Detect which cell encompasses the target text, then output its [X, Y] center coordinate. 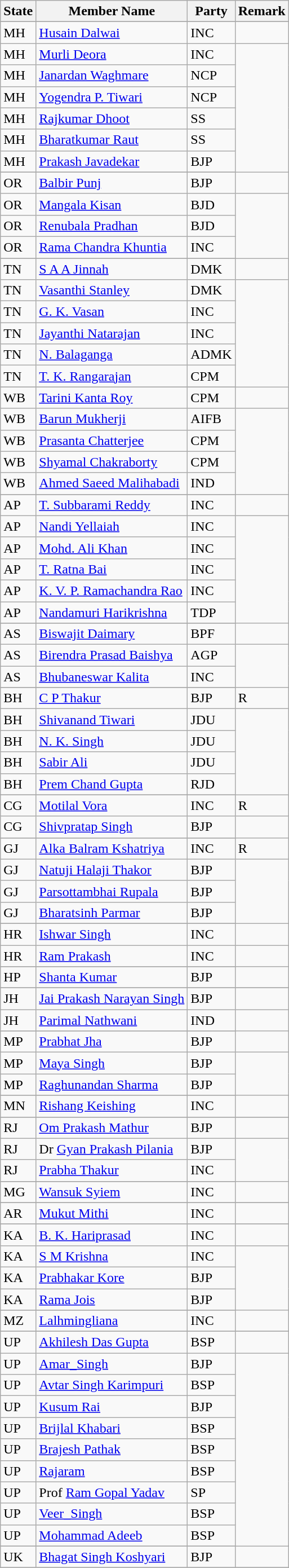
Veer_Singh [112, 1514]
Amar_Singh [112, 1364]
Prasanta Chatterjee [112, 441]
Motilal Vora [112, 805]
G. K. Vasan [112, 312]
Rishang Keishing [112, 1106]
State [18, 11]
T. Ratna Bai [112, 569]
Bhubaneswar Kalita [112, 677]
Alka Balram Kshatriya [112, 848]
RJD [211, 784]
Mangala Kisan [112, 204]
Rajaram [112, 1471]
Bhagat Singh Koshyari [112, 1557]
Maya Singh [112, 1063]
Member Name [112, 11]
MZ [18, 1321]
Shanta Kumar [112, 977]
TDP [211, 612]
Janardan Waghmare [112, 76]
C P Thakur [112, 698]
AR [18, 1213]
Shivanand Tiwari [112, 720]
Nandamuri Harikrishna [112, 612]
Mohd. Ali Khan [112, 548]
Lalhmingliana [112, 1321]
Tarini Kanta Roy [112, 398]
S M Krishna [112, 1256]
Bharatsinh Parmar [112, 913]
Mukut Mithi [112, 1213]
MN [18, 1106]
BPF [211, 634]
Renubala Pradhan [112, 226]
Husain Dalwai [112, 33]
Prakash Javadekar [112, 161]
Jayanthi Natarajan [112, 333]
Yogendra P. Tiwari [112, 97]
N. Balaganga [112, 355]
Parimal Nathwani [112, 1020]
Vasanthi Stanley [112, 290]
Prabhat Jha [112, 1042]
N. K. Singh [112, 741]
Prof Ram Gopal Yadav [112, 1492]
Party [211, 11]
Raghunandan Sharma [112, 1085]
K. V. P. Ramachandra Rao [112, 591]
UK [18, 1557]
Murli Deora [112, 54]
Ishwar Singh [112, 934]
MG [18, 1192]
Parsottambhai Rupala [112, 891]
ADMK [211, 355]
Prabhakar Kore [112, 1278]
Shivpratap Singh [112, 827]
Dr Gyan Prakash Pilania [112, 1149]
Natuji Halaji Thakor [112, 870]
AIFB [211, 419]
HP [18, 977]
T. Subbarami Reddy [112, 505]
Wansuk Syiem [112, 1192]
Rama Jois [112, 1299]
SP [211, 1492]
Ram Prakash [112, 956]
T. K. Rangarajan [112, 376]
Ahmed Saeed Malihabadi [112, 483]
Brijlal Khabari [112, 1428]
Bharatkumar Raut [112, 140]
AGP [211, 655]
Rama Chandra Khuntia [112, 247]
Jai Prakash Narayan Singh [112, 999]
Balbir Punj [112, 183]
Rajkumar Dhoot [112, 118]
Remark [261, 11]
Brajesh Pathak [112, 1450]
Biswajit Daimary [112, 634]
Shyamal Chakraborty [112, 462]
S A A Jinnah [112, 269]
Birendra Prasad Baishya [112, 655]
Mohammad Adeeb [112, 1535]
Nandi Yellaiah [112, 526]
Kusum Rai [112, 1407]
Prabha Thakur [112, 1170]
B. K. Hariprasad [112, 1235]
Avtar Singh Karimpuri [112, 1385]
Barun Mukherji [112, 419]
Prem Chand Gupta [112, 784]
Sabir Ali [112, 763]
Akhilesh Das Gupta [112, 1342]
Om Prakash Mathur [112, 1127]
